Locate the cell with the specified text and output its [X, Y] center coordinate. 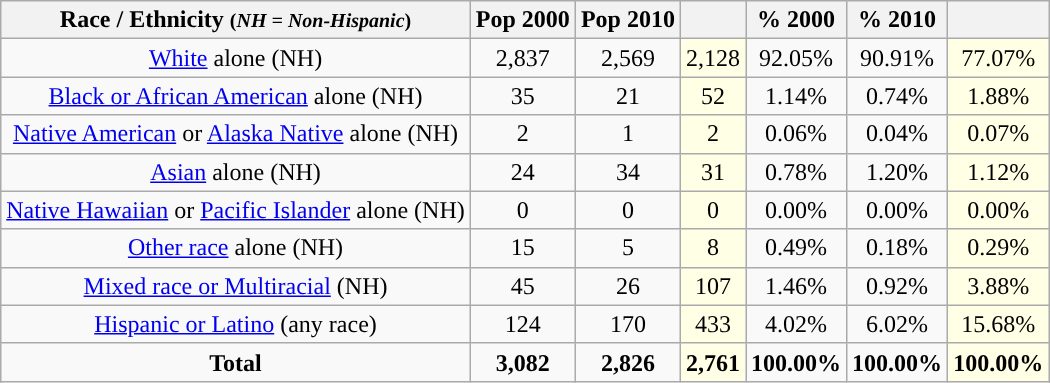
Pop 2010 [628, 20]
2,826 [628, 362]
26 [628, 286]
Total [236, 362]
1.88% [998, 96]
1.20% [898, 172]
107 [712, 286]
433 [712, 324]
% 2010 [898, 20]
34 [628, 172]
Race / Ethnicity (NH = Non-Hispanic) [236, 20]
1 [628, 134]
0.06% [796, 134]
92.05% [796, 58]
21 [628, 96]
Black or African American alone (NH) [236, 96]
3,082 [522, 362]
5 [628, 248]
0.78% [796, 172]
2,128 [712, 58]
4.02% [796, 324]
170 [628, 324]
2,761 [712, 362]
1.14% [796, 96]
0.92% [898, 286]
0.74% [898, 96]
2,837 [522, 58]
0.49% [796, 248]
6.02% [898, 324]
35 [522, 96]
2,569 [628, 58]
0.07% [998, 134]
Mixed race or Multiracial (NH) [236, 286]
Native American or Alaska Native alone (NH) [236, 134]
15 [522, 248]
52 [712, 96]
45 [522, 286]
Pop 2000 [522, 20]
90.91% [898, 58]
Hispanic or Latino (any race) [236, 324]
0.18% [898, 248]
0.04% [898, 134]
77.07% [998, 58]
8 [712, 248]
1.12% [998, 172]
1.46% [796, 286]
Native Hawaiian or Pacific Islander alone (NH) [236, 210]
31 [712, 172]
Other race alone (NH) [236, 248]
Asian alone (NH) [236, 172]
White alone (NH) [236, 58]
% 2000 [796, 20]
15.68% [998, 324]
24 [522, 172]
0.29% [998, 248]
124 [522, 324]
3.88% [998, 286]
